Detect which cell encompasses the target text, then output its (x, y) center coordinate. 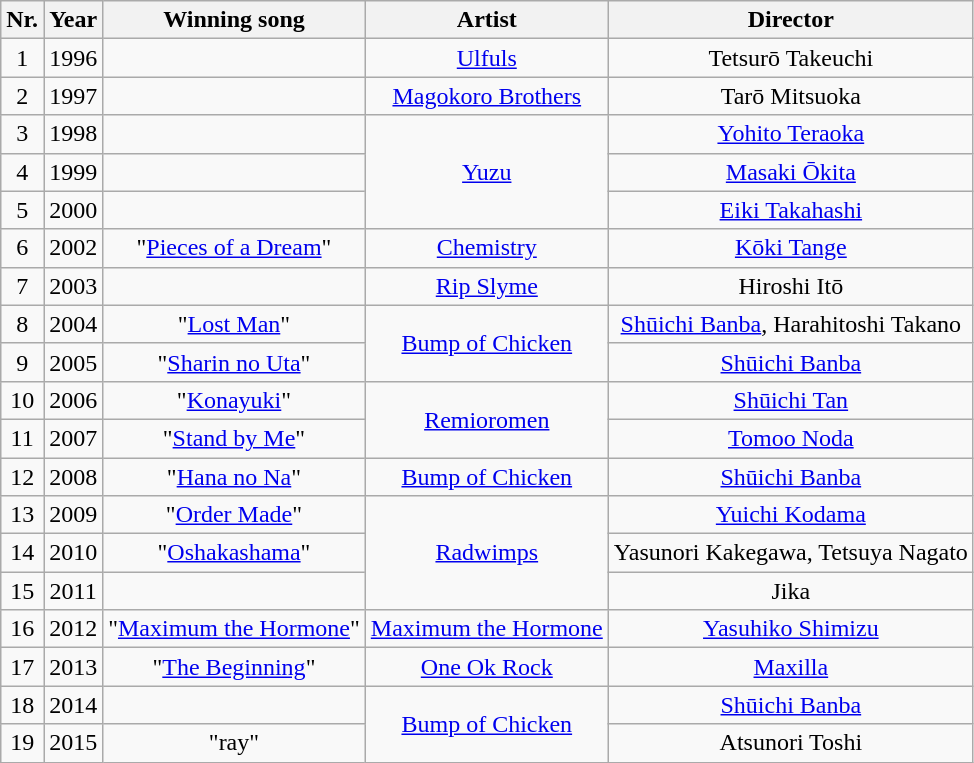
Rip Slyme (486, 286)
Yuzu (486, 172)
Yohito Teraoka (790, 134)
Maximum the Hormone (486, 629)
Year (74, 20)
15 (22, 591)
Shūichi Tan (790, 400)
Tomoo Noda (790, 438)
5 (22, 210)
Tarō Mitsuoka (790, 96)
Director (790, 20)
"ray" (234, 743)
1996 (74, 58)
Kōki Tange (790, 248)
"The Beginning" (234, 667)
Winning song (234, 20)
"Maximum the Hormone" (234, 629)
"Sharin no Uta" (234, 362)
Shūichi Banba, Harahitoshi Takano (790, 324)
2003 (74, 286)
1999 (74, 172)
2012 (74, 629)
1998 (74, 134)
"Order Made" (234, 515)
2015 (74, 743)
Remioromen (486, 419)
2000 (74, 210)
Atsunori Toshi (790, 743)
Maxilla (790, 667)
1 (22, 58)
13 (22, 515)
4 (22, 172)
16 (22, 629)
11 (22, 438)
Ulfuls (486, 58)
2005 (74, 362)
10 (22, 400)
7 (22, 286)
"Hana no Na" (234, 477)
Yasunori Kakegawa, Tetsuya Nagato (790, 553)
3 (22, 134)
Hiroshi Itō (790, 286)
Artist (486, 20)
2014 (74, 705)
Radwimps (486, 553)
2 (22, 96)
Chemistry (486, 248)
Jika (790, 591)
12 (22, 477)
18 (22, 705)
"Lost Man" (234, 324)
2004 (74, 324)
One Ok Rock (486, 667)
17 (22, 667)
2009 (74, 515)
"Oshakashama" (234, 553)
6 (22, 248)
2002 (74, 248)
9 (22, 362)
"Konayuki" (234, 400)
Nr. (22, 20)
1997 (74, 96)
2006 (74, 400)
Masaki Ōkita (790, 172)
2013 (74, 667)
8 (22, 324)
Magokoro Brothers (486, 96)
2011 (74, 591)
2007 (74, 438)
"Stand by Me" (234, 438)
Yasuhiko Shimizu (790, 629)
2010 (74, 553)
"Pieces of a Dream" (234, 248)
2008 (74, 477)
14 (22, 553)
Eiki Takahashi (790, 210)
19 (22, 743)
Tetsurō Takeuchi (790, 58)
Yuichi Kodama (790, 515)
